For the text-containing cell, return its midpoint in (x, y) coordinate format. 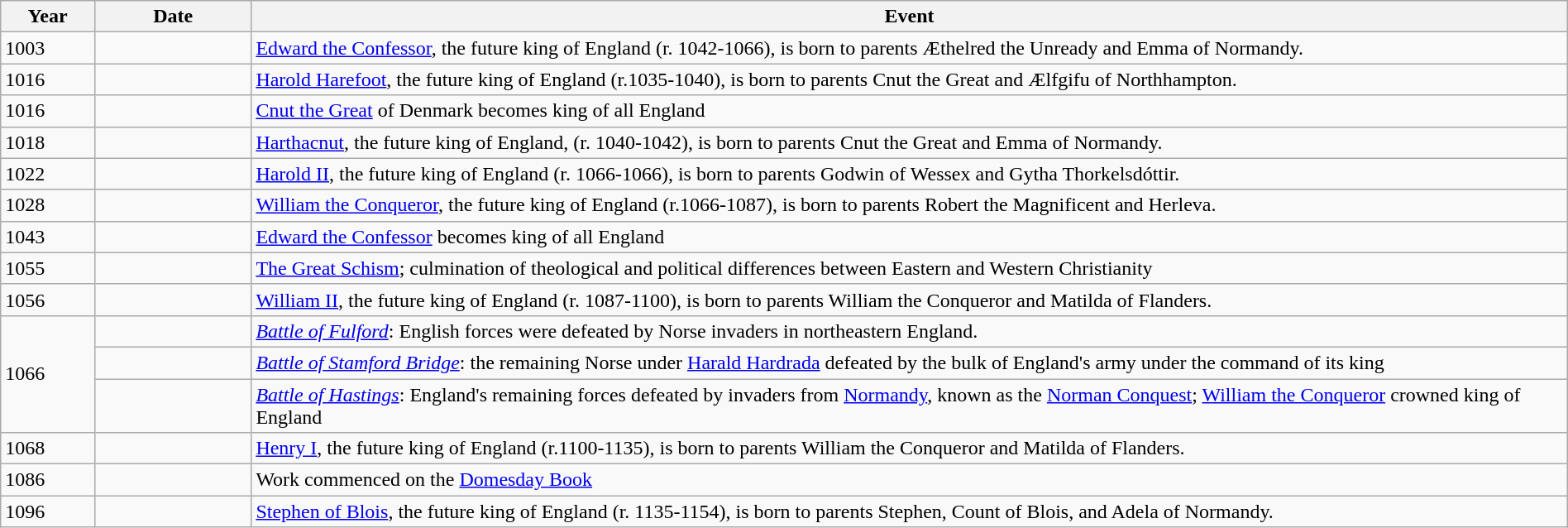
Edward the Confessor becomes king of all England (910, 237)
Battle of Fulford: English forces were defeated by Norse invaders in northeastern England. (910, 331)
Cnut the Great of Denmark becomes king of all England (910, 111)
1096 (48, 511)
Date (172, 17)
Battle of Stamford Bridge: the remaining Norse under Harald Hardrada defeated by the bulk of England's army under the command of its king (910, 362)
Stephen of Blois, the future king of England (r. 1135-1154), is born to parents Stephen, Count of Blois, and Adela of Normandy. (910, 511)
1068 (48, 449)
1043 (48, 237)
Harthacnut, the future king of England, (r. 1040-1042), is born to parents Cnut the Great and Emma of Normandy. (910, 142)
1055 (48, 268)
1022 (48, 174)
1086 (48, 480)
Henry I, the future king of England (r.1100-1135), is born to parents William the Conqueror and Matilda of Flanders. (910, 449)
Work commenced on the Domesday Book (910, 480)
The Great Schism; culmination of theological and political differences between Eastern and Western Christianity (910, 268)
1066 (48, 374)
1003 (48, 48)
Event (910, 17)
Year (48, 17)
William the Conqueror, the future king of England (r.1066-1087), is born to parents Robert the Magnificent and Herleva. (910, 205)
1056 (48, 300)
1028 (48, 205)
Harold Harefoot, the future king of England (r.1035-1040), is born to parents Cnut the Great and Ælfgifu of Northhampton. (910, 79)
1018 (48, 142)
Edward the Confessor, the future king of England (r. 1042-1066), is born to parents Æthelred the Unready and Emma of Normandy. (910, 48)
Harold II, the future king of England (r. 1066-1066), is born to parents Godwin of Wessex and Gytha Thorkelsdóttir. (910, 174)
William II, the future king of England (r. 1087-1100), is born to parents William the Conqueror and Matilda of Flanders. (910, 300)
